Find where the given text appears and provide that cell's center as [X, Y] coordinate. 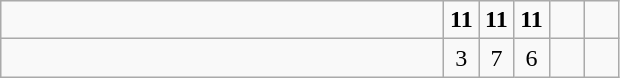
6 [532, 58]
7 [496, 58]
3 [462, 58]
